Identify which cell holds the provided text, then report its [X, Y] central coordinate. 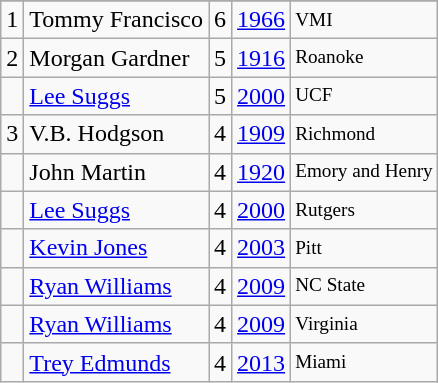
1 [12, 20]
Emory and Henry [364, 172]
Pitt [364, 248]
1916 [262, 58]
John Martin [116, 172]
Roanoke [364, 58]
2013 [262, 362]
Rutgers [364, 210]
Morgan Gardner [116, 58]
VMI [364, 20]
6 [220, 20]
2 [12, 58]
Virginia [364, 324]
1920 [262, 172]
Tommy Francisco [116, 20]
3 [12, 134]
Trey Edmunds [116, 362]
Richmond [364, 134]
V.B. Hodgson [116, 134]
Miami [364, 362]
2003 [262, 248]
1966 [262, 20]
NC State [364, 286]
1909 [262, 134]
UCF [364, 96]
Kevin Jones [116, 248]
